Search for the cell housing the specified text and yield its (X, Y) center coordinate. 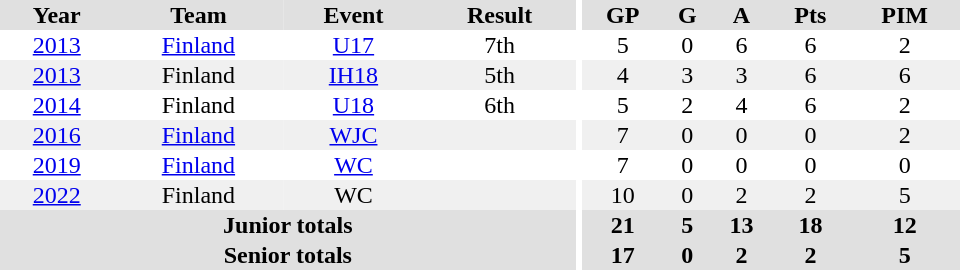
2016 (56, 135)
10 (622, 195)
2014 (56, 105)
A (741, 15)
Year (56, 15)
6th (500, 105)
GP (622, 15)
IH18 (353, 75)
2022 (56, 195)
G (687, 15)
Junior totals (288, 225)
Team (198, 15)
Senior totals (288, 255)
U18 (353, 105)
5th (500, 75)
PIM (904, 15)
Event (353, 15)
21 (622, 225)
Pts (810, 15)
13 (741, 225)
2019 (56, 165)
7th (500, 45)
17 (622, 255)
U17 (353, 45)
12 (904, 225)
WJC (353, 135)
Result (500, 15)
18 (810, 225)
